Extract the (X, Y) coordinate from the center of the cell holding the provided text.  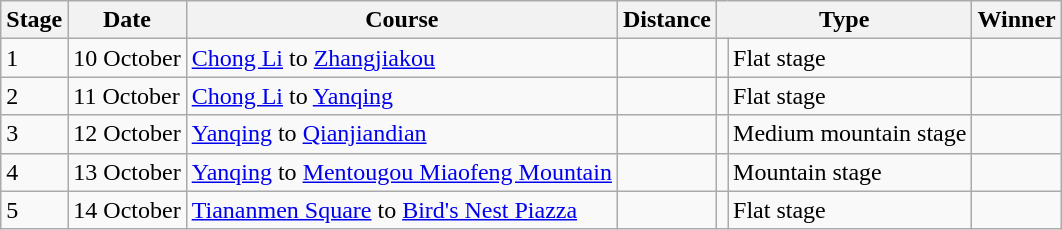
14 October (127, 210)
Chong Li to Zhangjiakou (402, 58)
3 (34, 134)
Medium mountain stage (850, 134)
13 October (127, 172)
Course (402, 20)
11 October (127, 96)
4 (34, 172)
Tiananmen Square to Bird's Nest Piazza (402, 210)
Mountain stage (850, 172)
12 October (127, 134)
Yanqing to Mentougou Miaofeng Mountain (402, 172)
Type (844, 20)
Yanqing to Qianjiandian (402, 134)
Distance (666, 20)
10 October (127, 58)
Stage (34, 20)
1 (34, 58)
5 (34, 210)
Chong Li to Yanqing (402, 96)
2 (34, 96)
Winner (1016, 20)
Date (127, 20)
